Search for the cell housing the specified text and yield its (x, y) center coordinate. 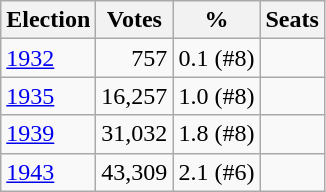
2.1 (#6) (216, 172)
1932 (48, 58)
1.0 (#8) (216, 96)
16,257 (134, 96)
% (216, 20)
757 (134, 58)
Election (48, 20)
Votes (134, 20)
1.8 (#8) (216, 134)
1943 (48, 172)
0.1 (#8) (216, 58)
43,309 (134, 172)
1939 (48, 134)
Seats (292, 20)
1935 (48, 96)
31,032 (134, 134)
